Extract the [X, Y] coordinate from the center of the cell holding the provided text.  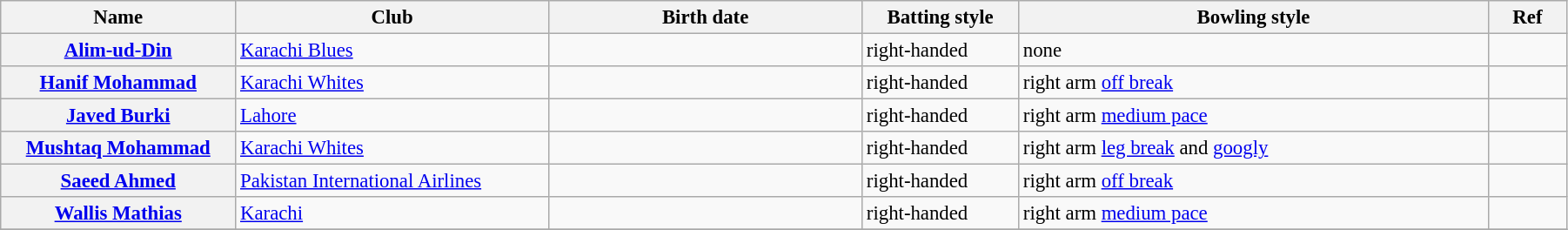
Ref [1527, 17]
right arm leg break and googly [1254, 148]
Alim-ud-Din [118, 51]
Wallis Mathias [118, 213]
Javed Burki [118, 116]
Lahore [392, 116]
Karachi [392, 213]
Karachi Blues [392, 51]
none [1254, 51]
Saeed Ahmed [118, 181]
Hanif Mohammad [118, 83]
Name [118, 17]
Club [392, 17]
Bowling style [1254, 17]
Batting style [941, 17]
Pakistan International Airlines [392, 181]
Mushtaq Mohammad [118, 148]
Birth date [706, 17]
